Return the [x, y] coordinate for the center point of the cell that contains the specified text.  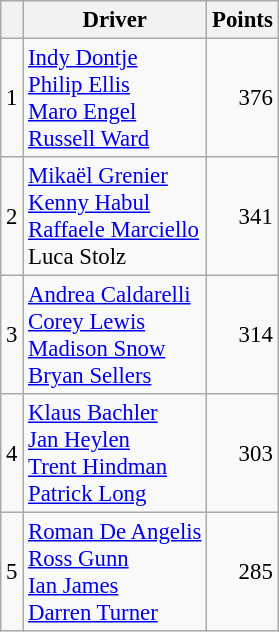
314 [242, 336]
Driver [115, 20]
303 [242, 454]
5 [12, 572]
285 [242, 572]
Klaus Bachler Jan Heylen Trent Hindman Patrick Long [115, 454]
Mikaël Grenier Kenny Habul Raffaele Marciello Luca Stolz [115, 216]
Points [242, 20]
Indy Dontje Philip Ellis Maro Engel Russell Ward [115, 98]
Andrea Caldarelli Corey Lewis Madison Snow Bryan Sellers [115, 336]
1 [12, 98]
4 [12, 454]
3 [12, 336]
Roman De Angelis Ross Gunn Ian James Darren Turner [115, 572]
2 [12, 216]
376 [242, 98]
341 [242, 216]
